Capture the cell that displays the provided text and extract its [X, Y] central coordinate. 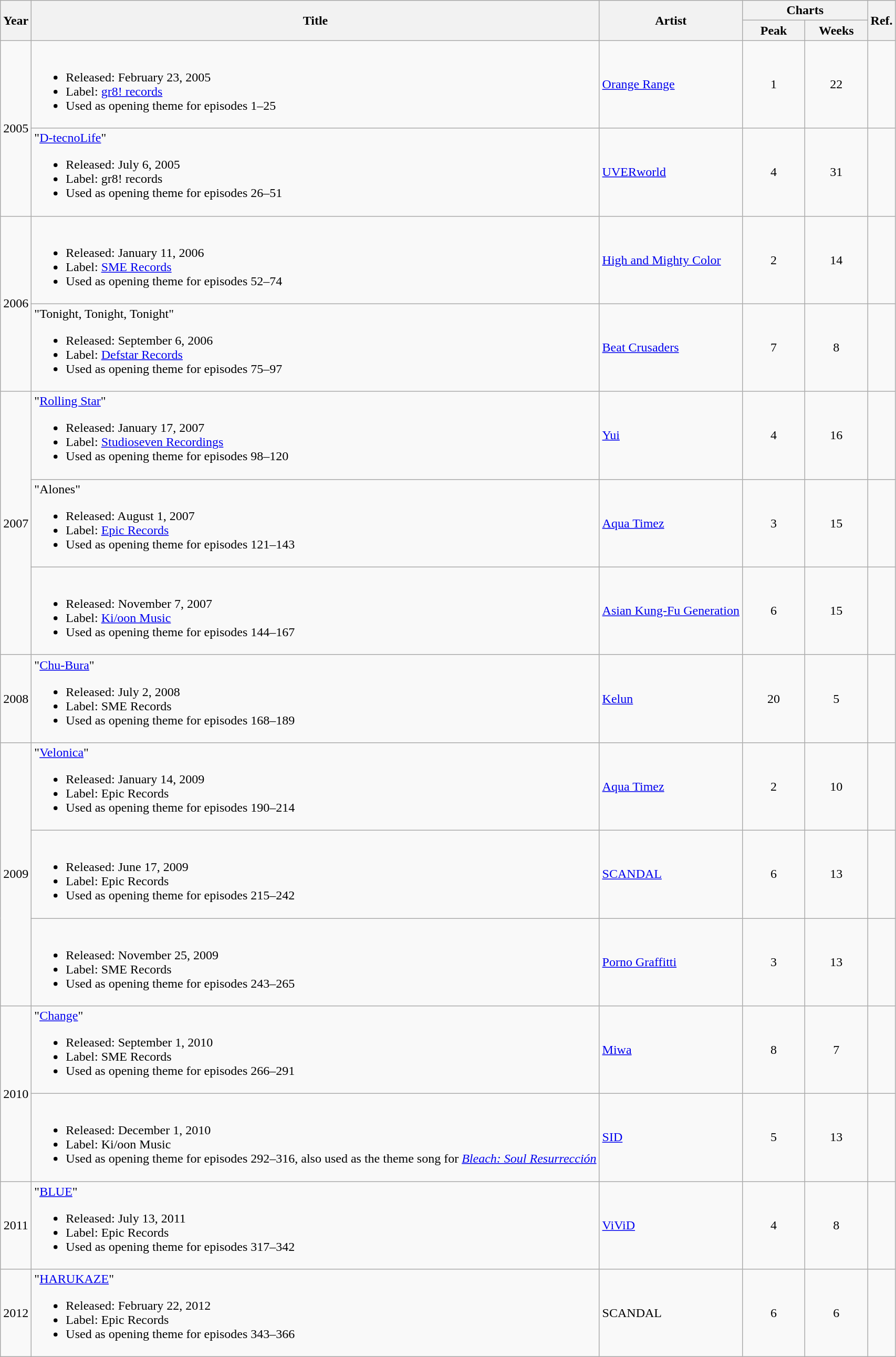
2005 [16, 128]
High and Mighty Color [671, 260]
UVERworld [671, 172]
Released: June 17, 2009Label: Epic RecordsUsed as opening theme for episodes 215–242 [315, 874]
Released: November 25, 2009Label: SME RecordsUsed as opening theme for episodes 243–265 [315, 962]
2010 [16, 1094]
31 [836, 172]
"Rolling Star"Released: January 17, 2007Label: Studioseven RecordingsUsed as opening theme for episodes 98–120 [315, 435]
Released: December 1, 2010Label: Ki/oon MusicUsed as opening theme for episodes 292–316, also used as the theme song for Bleach: Soul Resurrección [315, 1138]
10 [836, 786]
"BLUE"Released: July 13, 2011Label: Epic RecordsUsed as opening theme for episodes 317–342 [315, 1225]
2009 [16, 874]
"Change"Released: September 1, 2010Label: SME RecordsUsed as opening theme for episodes 266–291 [315, 1050]
16 [836, 435]
Asian Kung-Fu Generation [671, 610]
20 [773, 699]
Year [16, 20]
"Alones"Released: August 1, 2007Label: Epic RecordsUsed as opening theme for episodes 121–143 [315, 523]
Title [315, 20]
Released: January 11, 2006Label: SME RecordsUsed as opening theme for episodes 52–74 [315, 260]
2008 [16, 699]
22 [836, 84]
2012 [16, 1313]
Released: February 23, 2005Label: gr8! recordsUsed as opening theme for episodes 1–25 [315, 84]
Beat Crusaders [671, 348]
2007 [16, 523]
Yui [671, 435]
2006 [16, 304]
Miwa [671, 1050]
"Chu-Bura"Released: July 2, 2008Label: SME RecordsUsed as opening theme for episodes 168–189 [315, 699]
Charts [805, 11]
2011 [16, 1225]
"Velonica"Released: January 14, 2009Label: Epic RecordsUsed as opening theme for episodes 190–214 [315, 786]
1 [773, 84]
"HARUKAZE"Released: February 22, 2012Label: Epic RecordsUsed as opening theme for episodes 343–366 [315, 1313]
"D-tecnoLife"Released: July 6, 2005Label: gr8! recordsUsed as opening theme for episodes 26–51 [315, 172]
Orange Range [671, 84]
Released: November 7, 2007Label: Ki/oon MusicUsed as opening theme for episodes 144–167 [315, 610]
"Tonight, Tonight, Tonight"Released: September 6, 2006Label: Defstar RecordsUsed as opening theme for episodes 75–97 [315, 348]
Porno Graffitti [671, 962]
Artist [671, 20]
ViViD [671, 1225]
14 [836, 260]
Weeks [836, 30]
Peak [773, 30]
Ref. [881, 20]
Kelun [671, 699]
SID [671, 1138]
